Extract the (x, y) coordinate from the center of the cell holding the provided text.  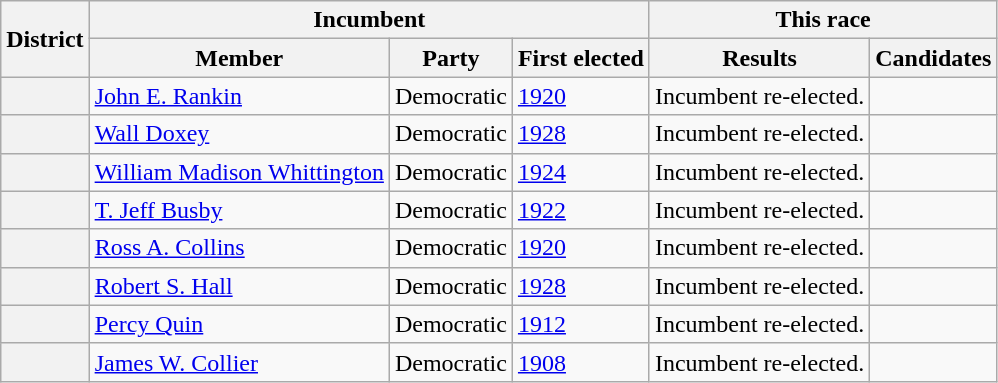
First elected (580, 58)
James W. Collier (239, 362)
William Madison Whittington (239, 172)
District (45, 39)
Candidates (934, 58)
Percy Quin (239, 324)
John E. Rankin (239, 96)
Member (239, 58)
Incumbent (369, 20)
Ross A. Collins (239, 248)
1908 (580, 362)
Results (759, 58)
T. Jeff Busby (239, 210)
Robert S. Hall (239, 286)
1922 (580, 210)
Party (450, 58)
This race (822, 20)
Wall Doxey (239, 134)
1912 (580, 324)
1924 (580, 172)
